Locate the cell with the specified text and output its [x, y] center coordinate. 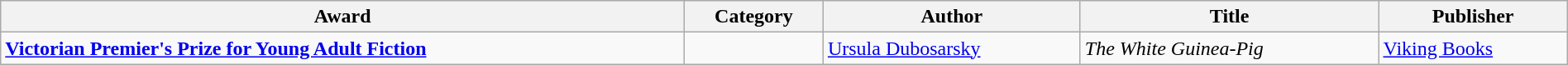
The White Guinea-Pig [1229, 48]
Title [1229, 17]
Award [342, 17]
Ursula Dubosarsky [951, 48]
Author [951, 17]
Victorian Premier's Prize for Young Adult Fiction [342, 48]
Viking Books [1473, 48]
Category [753, 17]
Publisher [1473, 17]
